Return the [X, Y] coordinate for the center point of the cell that contains the specified text.  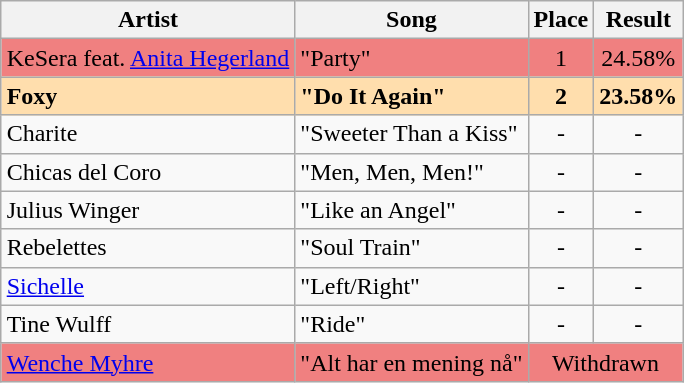
Place [561, 20]
Song [412, 20]
"Ride" [412, 324]
Withdrawn [606, 362]
"Men, Men, Men!" [412, 172]
"Left/Right" [412, 286]
Julius Winger [148, 210]
23.58% [638, 96]
"Alt har en mening nå" [412, 362]
"Do It Again" [412, 96]
2 [561, 96]
Sichelle [148, 286]
Result [638, 20]
Wenche Myhre [148, 362]
"Like an Angel" [412, 210]
Charite [148, 134]
Artist [148, 20]
Tine Wulff [148, 324]
"Party" [412, 58]
KeSera feat. Anita Hegerland [148, 58]
Chicas del Coro [148, 172]
Foxy [148, 96]
1 [561, 58]
"Sweeter Than a Kiss" [412, 134]
"Soul Train" [412, 248]
24.58% [638, 58]
Rebelettes [148, 248]
